For the text-containing cell, return its midpoint in (X, Y) coordinate format. 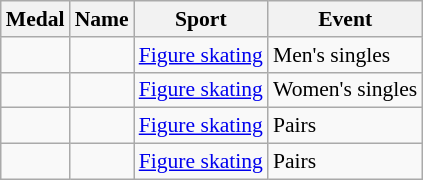
Men's singles (345, 55)
Women's singles (345, 90)
Event (345, 19)
Sport (201, 19)
Name (102, 19)
Medal (36, 19)
